For the text-containing cell, return its midpoint in [x, y] coordinate format. 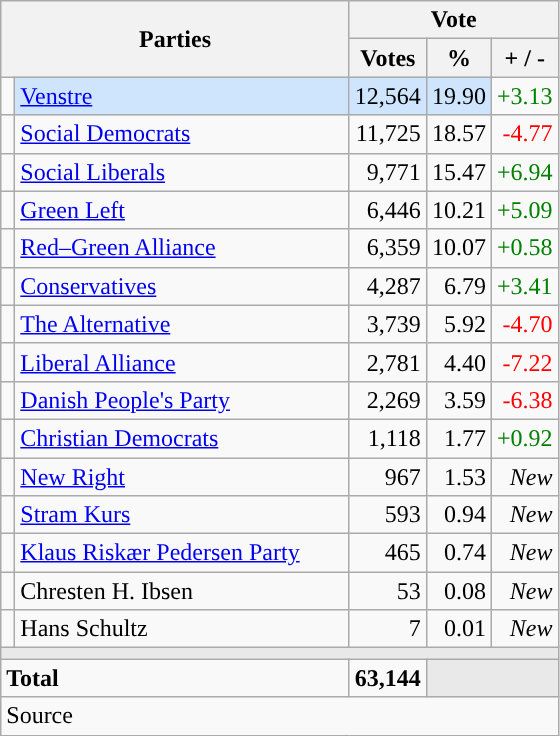
1,118 [388, 438]
593 [388, 515]
Parties [176, 39]
+5.09 [524, 210]
Stram Kurs [182, 515]
6,446 [388, 210]
-7.22 [524, 362]
Green Left [182, 210]
Christian Democrats [182, 438]
0.08 [458, 591]
Social Liberals [182, 172]
+ / - [524, 58]
The Alternative [182, 324]
4.40 [458, 362]
18.57 [458, 134]
1.53 [458, 477]
Danish People's Party [182, 400]
0.74 [458, 553]
0.94 [458, 515]
2,269 [388, 400]
+3.13 [524, 96]
+0.58 [524, 248]
63,144 [388, 678]
19.90 [458, 96]
12,564 [388, 96]
Vote [454, 20]
Klaus Riskær Pedersen Party [182, 553]
10.07 [458, 248]
53 [388, 591]
967 [388, 477]
+0.92 [524, 438]
6.79 [458, 286]
-6.38 [524, 400]
Total [176, 678]
Source [280, 716]
4,287 [388, 286]
6,359 [388, 248]
Conservatives [182, 286]
Venstre [182, 96]
Votes [388, 58]
New Right [182, 477]
15.47 [458, 172]
9,771 [388, 172]
3,739 [388, 324]
11,725 [388, 134]
5.92 [458, 324]
0.01 [458, 629]
1.77 [458, 438]
Red–Green Alliance [182, 248]
-4.70 [524, 324]
3.59 [458, 400]
+3.41 [524, 286]
Hans Schultz [182, 629]
465 [388, 553]
% [458, 58]
2,781 [388, 362]
Liberal Alliance [182, 362]
-4.77 [524, 134]
7 [388, 629]
10.21 [458, 210]
+6.94 [524, 172]
Social Democrats [182, 134]
Chresten H. Ibsen [182, 591]
